Return the [X, Y] coordinate for the center point of the cell that contains the specified text.  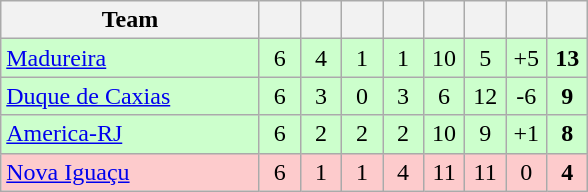
12 [486, 96]
-6 [526, 96]
5 [486, 58]
+5 [526, 58]
+1 [526, 134]
Team [130, 20]
Nova Iguaçu [130, 172]
America-RJ [130, 134]
13 [568, 58]
Duque de Caxias [130, 96]
8 [568, 134]
Madureira [130, 58]
